Extract the [x, y] coordinate from the center of the cell holding the provided text.  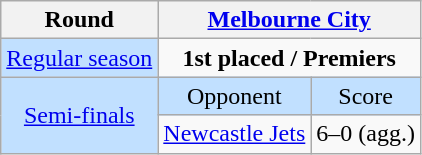
1st placed / Premiers [290, 58]
Regular season [80, 58]
Melbourne City [290, 20]
Semi-finals [80, 115]
Newcastle Jets [234, 134]
Opponent [234, 96]
Score [366, 96]
Round [80, 20]
6–0 (agg.) [366, 134]
